Provide the (x, y) coordinate of the cell's center where the given text is located.  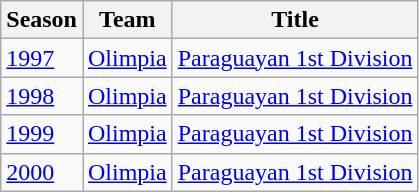
Title (295, 20)
2000 (42, 172)
1998 (42, 96)
Season (42, 20)
Team (127, 20)
1999 (42, 134)
1997 (42, 58)
